For the text-containing cell, return its midpoint in [x, y] coordinate format. 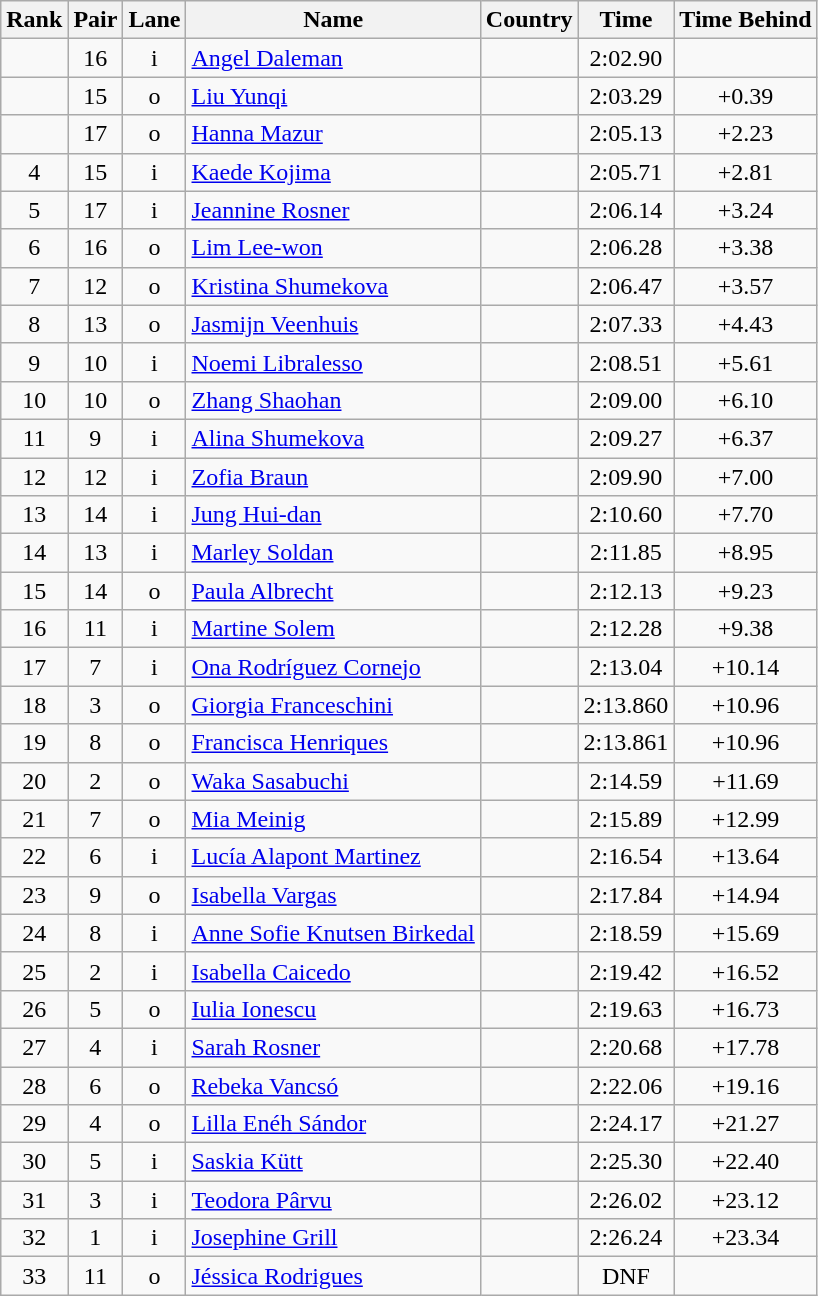
1 [96, 1238]
+9.38 [746, 629]
+12.99 [746, 819]
Giorgia Franceschini [333, 705]
+10.14 [746, 667]
Jasmijn Veenhuis [333, 324]
2:26.02 [626, 1200]
+7.70 [746, 515]
Jung Hui-dan [333, 515]
Rebeka Vancsó [333, 1085]
2:20.68 [626, 1047]
+23.12 [746, 1200]
+7.00 [746, 477]
2:18.59 [626, 933]
Zhang Shaohan [333, 400]
Marley Soldan [333, 553]
19 [34, 743]
+15.69 [746, 933]
2:12.28 [626, 629]
20 [34, 781]
+3.38 [746, 248]
33 [34, 1276]
Time Behind [746, 20]
Anne Sofie Knutsen Birkedal [333, 933]
+5.61 [746, 362]
+21.27 [746, 1124]
2:05.71 [626, 172]
Francisca Henriques [333, 743]
Noemi Libralesso [333, 362]
2:10.60 [626, 515]
18 [34, 705]
+11.69 [746, 781]
DNF [626, 1276]
Angel Daleman [333, 58]
Josephine Grill [333, 1238]
2:03.29 [626, 96]
30 [34, 1162]
2:02.90 [626, 58]
+16.52 [746, 971]
25 [34, 971]
+13.64 [746, 857]
22 [34, 857]
2:06.28 [626, 248]
+22.40 [746, 1162]
Lucía Alapont Martinez [333, 857]
2:22.06 [626, 1085]
Alina Shumekova [333, 438]
+6.10 [746, 400]
Jéssica Rodrigues [333, 1276]
+6.37 [746, 438]
2:13.860 [626, 705]
2:13.861 [626, 743]
Paula Albrecht [333, 591]
24 [34, 933]
Pair [96, 20]
Lilla Enéh Sándor [333, 1124]
2:07.33 [626, 324]
2:19.42 [626, 971]
+19.16 [746, 1085]
Kristina Shumekova [333, 286]
Rank [34, 20]
2:14.59 [626, 781]
+14.94 [746, 895]
Sarah Rosner [333, 1047]
31 [34, 1200]
+3.24 [746, 210]
Ona Rodríguez Cornejo [333, 667]
Saskia Kütt [333, 1162]
Teodora Pârvu [333, 1200]
2:09.27 [626, 438]
Lane [154, 20]
2:13.04 [626, 667]
Iulia Ionescu [333, 1009]
2:12.13 [626, 591]
Name [333, 20]
+8.95 [746, 553]
32 [34, 1238]
2:08.51 [626, 362]
27 [34, 1047]
2:17.84 [626, 895]
2:09.90 [626, 477]
2:25.30 [626, 1162]
2:19.63 [626, 1009]
29 [34, 1124]
23 [34, 895]
Isabella Caicedo [333, 971]
+3.57 [746, 286]
+16.73 [746, 1009]
2:26.24 [626, 1238]
Mia Meinig [333, 819]
Hanna Mazur [333, 134]
+9.23 [746, 591]
Isabella Vargas [333, 895]
26 [34, 1009]
Country [529, 20]
2:06.47 [626, 286]
2:09.00 [626, 400]
Lim Lee-won [333, 248]
Time [626, 20]
Martine Solem [333, 629]
2:24.17 [626, 1124]
Zofia Braun [333, 477]
2:15.89 [626, 819]
28 [34, 1085]
Waka Sasabuchi [333, 781]
Jeannine Rosner [333, 210]
2:06.14 [626, 210]
Kaede Kojima [333, 172]
Liu Yunqi [333, 96]
2:11.85 [626, 553]
+23.34 [746, 1238]
+17.78 [746, 1047]
2:05.13 [626, 134]
21 [34, 819]
+2.81 [746, 172]
+2.23 [746, 134]
2:16.54 [626, 857]
+0.39 [746, 96]
+4.43 [746, 324]
